Return the [X, Y] coordinate for the center point of the cell that contains the specified text.  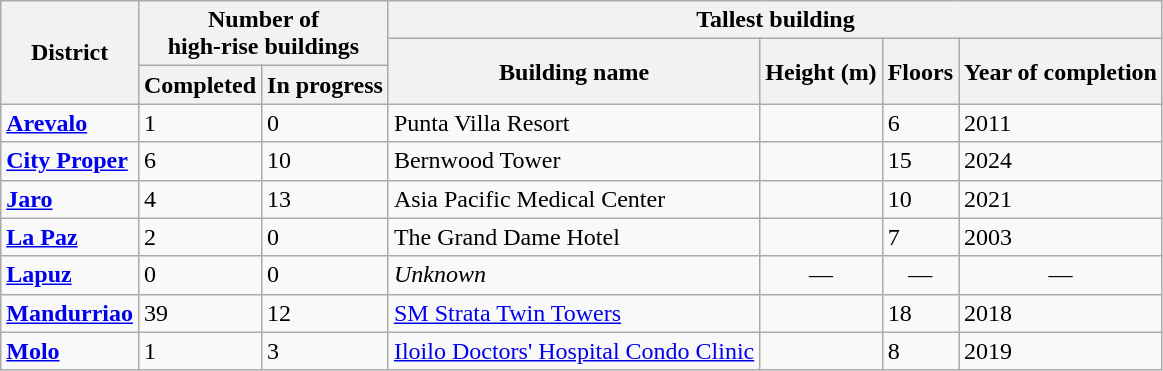
Year of completion [1061, 72]
2021 [1061, 199]
Asia Pacific Medical Center [574, 199]
In progress [326, 85]
Jaro [70, 199]
7 [920, 237]
Building name [574, 72]
3 [326, 351]
Unknown [574, 275]
2024 [1061, 161]
2019 [1061, 351]
Completed [200, 85]
Height (m) [821, 72]
SM Strata Twin Towers [574, 313]
4 [200, 199]
Lapuz [70, 275]
2018 [1061, 313]
District [70, 52]
Molo [70, 351]
Punta Villa Resort [574, 123]
2011 [1061, 123]
The Grand Dame Hotel [574, 237]
15 [920, 161]
39 [200, 313]
Floors [920, 72]
Bernwood Tower [574, 161]
18 [920, 313]
2003 [1061, 237]
12 [326, 313]
Tallest building [775, 20]
2 [200, 237]
City Proper [70, 161]
8 [920, 351]
Iloilo Doctors' Hospital Condo Clinic [574, 351]
13 [326, 199]
La Paz [70, 237]
Arevalo [70, 123]
Mandurriao [70, 313]
Number ofhigh-rise buildings [263, 34]
